Return the [X, Y] coordinate for the center point of the cell that contains the specified text.  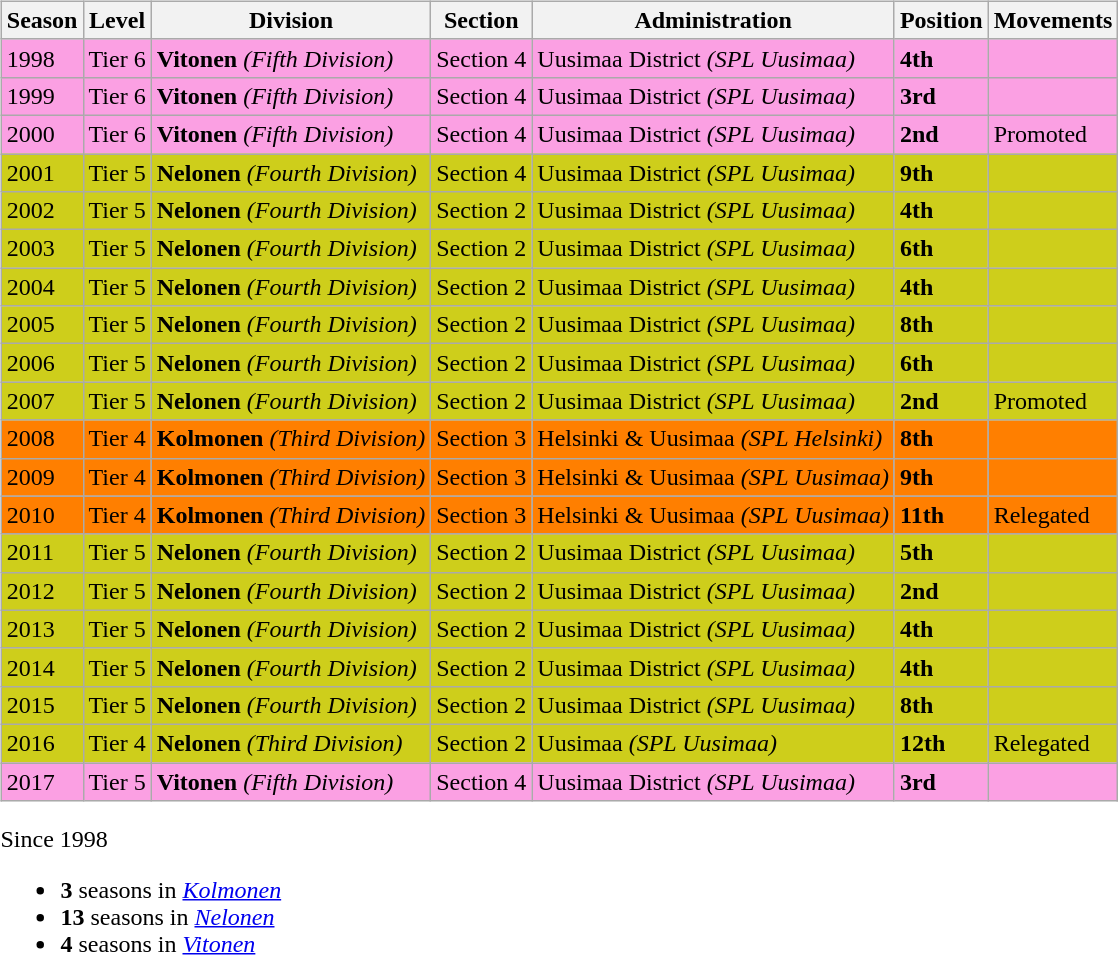
Helsinki & Uusimaa (SPL Helsinki) [714, 439]
11th [941, 515]
Level [117, 20]
2004 [42, 287]
2010 [42, 515]
2006 [42, 363]
Uusimaa (SPL Uusimaa) [714, 743]
2001 [42, 173]
5th [941, 553]
Division [291, 20]
2003 [42, 249]
2011 [42, 553]
1999 [42, 96]
2000 [42, 134]
2012 [42, 591]
2008 [42, 439]
Section [482, 20]
Administration [714, 20]
Movements [1053, 20]
2015 [42, 705]
2002 [42, 211]
2013 [42, 629]
1998 [42, 58]
2017 [42, 781]
12th [941, 743]
Nelonen (Third Division) [291, 743]
2014 [42, 667]
2005 [42, 325]
2009 [42, 477]
2007 [42, 401]
Position [941, 20]
2016 [42, 743]
Season [42, 20]
